Determine the [X, Y] coordinate at the center of the cell enclosing the given text.  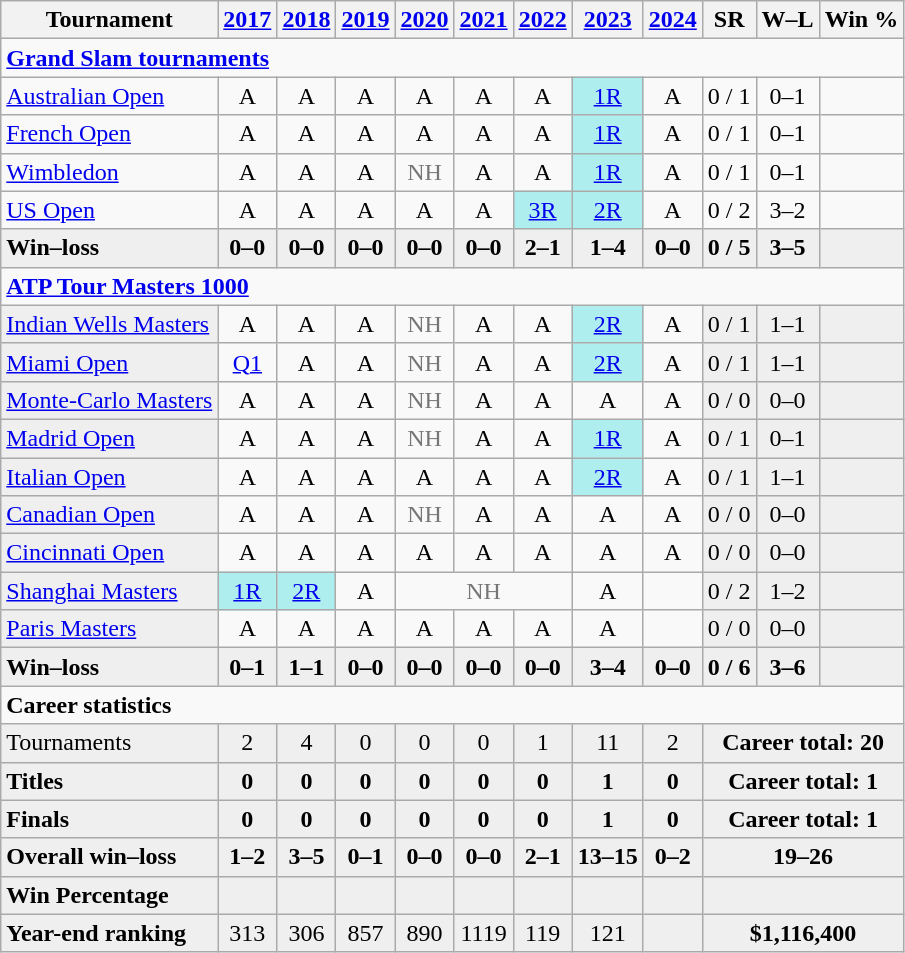
Career total: 20 [802, 743]
Shanghai Masters [110, 591]
Win % [862, 20]
Miami Open [110, 362]
2023 [608, 20]
Overall win–loss [110, 857]
1119 [484, 933]
2024 [672, 20]
Cincinnati Open [110, 553]
11 [608, 743]
Italian Open [110, 477]
2018 [306, 20]
3–4 [608, 667]
3–2 [788, 210]
2022 [542, 20]
2017 [248, 20]
1–4 [608, 248]
121 [608, 933]
French Open [110, 134]
ATP Tour Masters 1000 [452, 286]
857 [366, 933]
890 [424, 933]
US Open [110, 210]
0–2 [672, 857]
SR [729, 20]
Tournament [110, 20]
Canadian Open [110, 515]
306 [306, 933]
Win Percentage [110, 895]
2021 [484, 20]
Paris Masters [110, 629]
3–6 [788, 667]
0 / 5 [729, 248]
119 [542, 933]
Q1 [248, 362]
Tournaments [110, 743]
Australian Open [110, 96]
Year-end ranking [110, 933]
313 [248, 933]
Monte-Carlo Masters [110, 400]
Indian Wells Masters [110, 324]
19–26 [802, 857]
3R [542, 210]
W–L [788, 20]
Finals [110, 819]
13–15 [608, 857]
Career statistics [452, 705]
Titles [110, 781]
$1,116,400 [802, 933]
0 / 6 [729, 667]
2020 [424, 20]
2019 [366, 20]
Madrid Open [110, 438]
Wimbledon [110, 172]
Grand Slam tournaments [452, 58]
4 [306, 743]
